Pinpoint the cell where the given text exists, returning its (X, Y) midpoint coordinate. 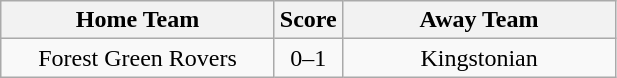
Forest Green Rovers (138, 58)
Kingstonian (479, 58)
Score (308, 20)
Home Team (138, 20)
Away Team (479, 20)
0–1 (308, 58)
